Return (X, Y) of the center of cell containing provided text 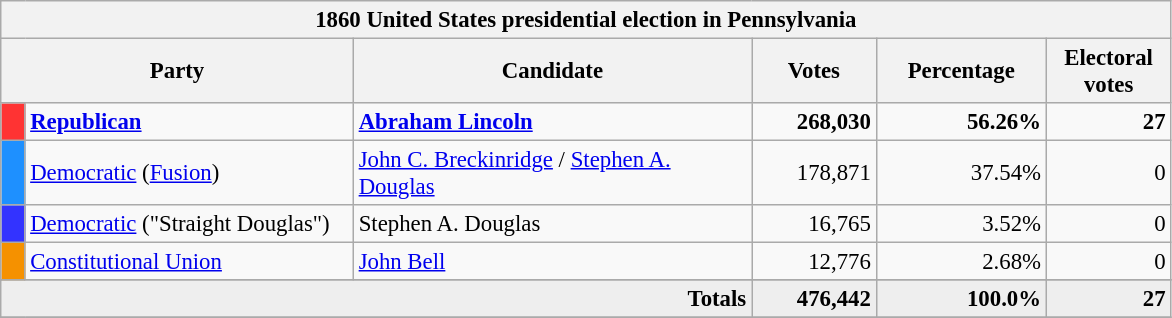
Democratic (Fusion) (189, 174)
Percentage (961, 72)
100.0% (961, 299)
Electoral votes (1108, 72)
Stephen A. Douglas (552, 224)
Democratic ("Straight Douglas") (189, 224)
Constitutional Union (189, 262)
Party (178, 72)
37.54% (961, 174)
Abraham Lincoln (552, 122)
2.68% (961, 262)
16,765 (814, 224)
Candidate (552, 72)
John Bell (552, 262)
178,871 (814, 174)
Republican (189, 122)
Totals (376, 299)
3.52% (961, 224)
Votes (814, 72)
56.26% (961, 122)
476,442 (814, 299)
12,776 (814, 262)
1860 United States presidential election in Pennsylvania (586, 20)
John C. Breckinridge / Stephen A. Douglas (552, 174)
268,030 (814, 122)
